Locate the cell with the specified text and output its (X, Y) center coordinate. 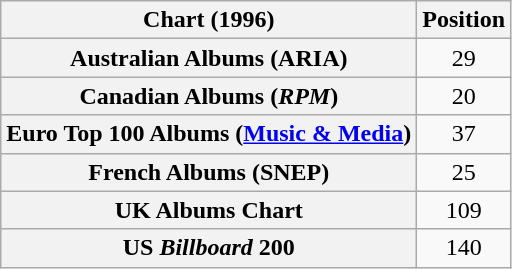
Chart (1996) (209, 20)
Euro Top 100 Albums (Music & Media) (209, 134)
Australian Albums (ARIA) (209, 58)
29 (464, 58)
140 (464, 248)
20 (464, 96)
109 (464, 210)
French Albums (SNEP) (209, 172)
US Billboard 200 (209, 248)
37 (464, 134)
Position (464, 20)
Canadian Albums (RPM) (209, 96)
UK Albums Chart (209, 210)
25 (464, 172)
